From the cell containing the given text, extract its center point as [x, y] coordinate. 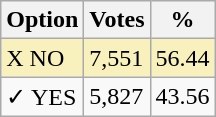
56.44 [182, 58]
7,551 [117, 58]
% [182, 20]
X NO [42, 58]
Votes [117, 20]
5,827 [117, 97]
✓ YES [42, 97]
Option [42, 20]
43.56 [182, 97]
